Find where the given text appears and provide that cell's center as (x, y) coordinate. 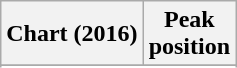
Peakposition (189, 34)
Chart (2016) (72, 34)
